Locate the cell with the specified text and output its [X, Y] center coordinate. 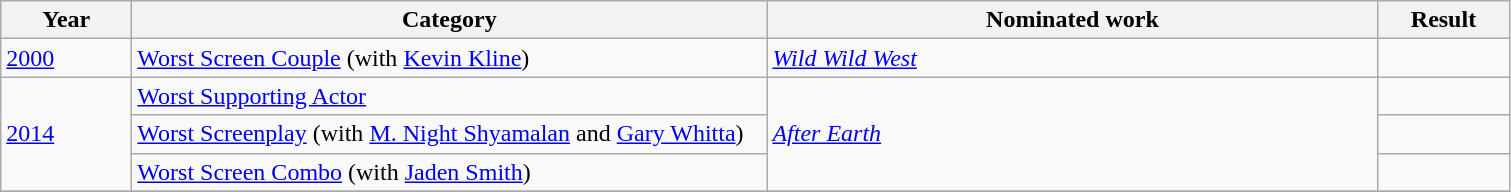
Category [450, 20]
Nominated work [1072, 20]
After Earth [1072, 134]
Wild Wild West [1072, 58]
Year [66, 20]
Worst Screen Couple (with Kevin Kline) [450, 58]
Result [1444, 20]
Worst Screenplay (with M. Night Shyamalan and Gary Whitta) [450, 134]
Worst Supporting Actor [450, 96]
Worst Screen Combo (with Jaden Smith) [450, 172]
2000 [66, 58]
2014 [66, 134]
